Find where the given text appears and provide that cell's center as [x, y] coordinate. 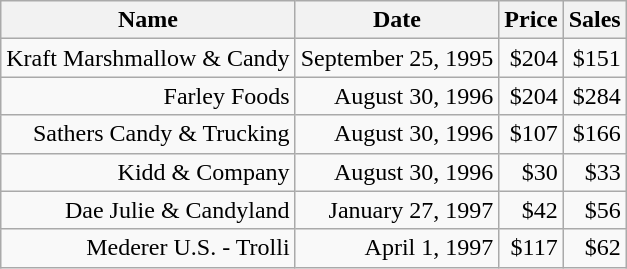
Price [531, 20]
$166 [594, 134]
Kidd & Company [148, 172]
$42 [531, 210]
Sathers Candy & Trucking [148, 134]
Name [148, 20]
$30 [531, 172]
$151 [594, 58]
$33 [594, 172]
$56 [594, 210]
September 25, 1995 [397, 58]
January 27, 1997 [397, 210]
Date [397, 20]
$62 [594, 248]
Mederer U.S. - Trolli [148, 248]
$107 [531, 134]
Kraft Marshmallow & Candy [148, 58]
Farley Foods [148, 96]
Dae Julie & Candyland [148, 210]
$117 [531, 248]
Sales [594, 20]
$284 [594, 96]
April 1, 1997 [397, 248]
